Search for the cell housing the specified text and yield its [x, y] center coordinate. 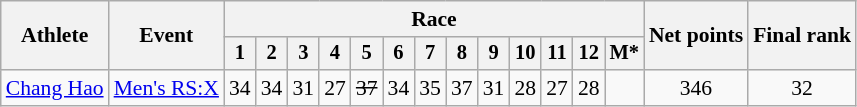
M* [624, 54]
1 [240, 54]
2 [272, 54]
9 [494, 54]
Men's RS:X [166, 88]
12 [589, 54]
8 [462, 54]
Athlete [55, 36]
7 [430, 54]
10 [525, 54]
346 [696, 88]
Net points [696, 36]
Final rank [802, 36]
6 [399, 54]
11 [557, 54]
Event [166, 36]
32 [802, 88]
3 [303, 54]
Chang Hao [55, 88]
Race [434, 19]
5 [367, 54]
35 [430, 88]
4 [335, 54]
